From the cell containing the given text, extract its center point as (X, Y) coordinate. 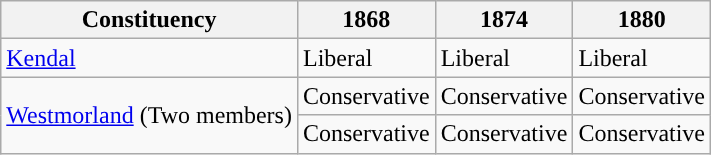
1868 (366, 20)
1880 (642, 20)
Constituency (150, 20)
Kendal (150, 58)
1874 (504, 20)
Westmorland (Two members) (150, 115)
